Identify which cell holds the provided text, then report its (X, Y) central coordinate. 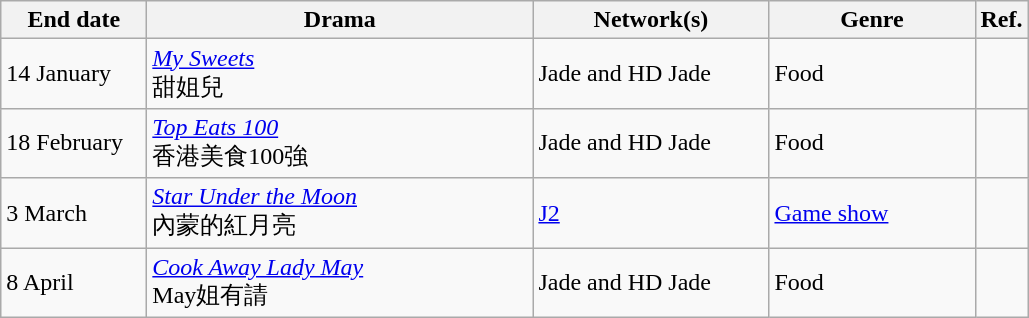
Top Eats 100香港美食100強 (340, 143)
18 February (74, 143)
Ref. (1002, 20)
J2 (651, 213)
Star Under the Moon內蒙的紅月亮 (340, 213)
Cook Away Lady MayMay姐有請 (340, 283)
8 April (74, 283)
Drama (340, 20)
3 March (74, 213)
Genre (872, 20)
End date (74, 20)
14 January (74, 74)
My Sweets甜姐兒 (340, 74)
Network(s) (651, 20)
Game show (872, 213)
